Extract the [x, y] coordinate from the center of the cell holding the provided text.  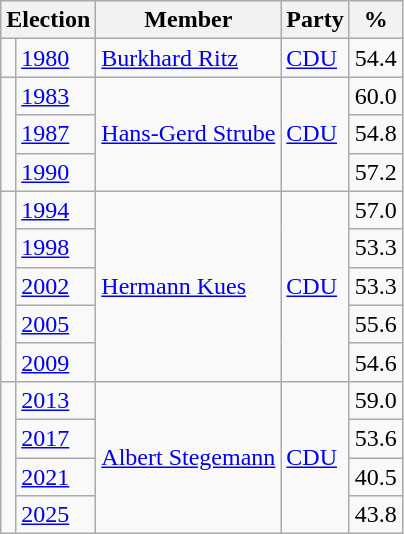
1980 [56, 58]
2025 [56, 515]
55.6 [376, 324]
43.8 [376, 515]
Burkhard Ritz [188, 58]
1983 [56, 96]
Party [315, 20]
57.2 [376, 172]
60.0 [376, 96]
54.8 [376, 134]
54.4 [376, 58]
59.0 [376, 400]
2013 [56, 400]
1987 [56, 134]
2002 [56, 286]
Albert Stegemann [188, 457]
2017 [56, 438]
1998 [56, 248]
57.0 [376, 210]
1994 [56, 210]
40.5 [376, 477]
% [376, 20]
Hans-Gerd Strube [188, 134]
Election [48, 20]
2009 [56, 362]
1990 [56, 172]
2005 [56, 324]
Hermann Kues [188, 286]
2021 [56, 477]
54.6 [376, 362]
53.6 [376, 438]
Member [188, 20]
